Provide the (X, Y) coordinate of the cell's center where the given text is located.  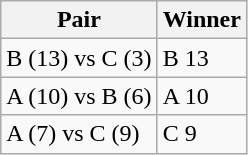
A 10 (202, 96)
Pair (79, 20)
A (10) vs B (6) (79, 96)
C 9 (202, 134)
A (7) vs C (9) (79, 134)
Winner (202, 20)
B 13 (202, 58)
B (13) vs C (3) (79, 58)
